From the cell containing the given text, extract its center point as (X, Y) coordinate. 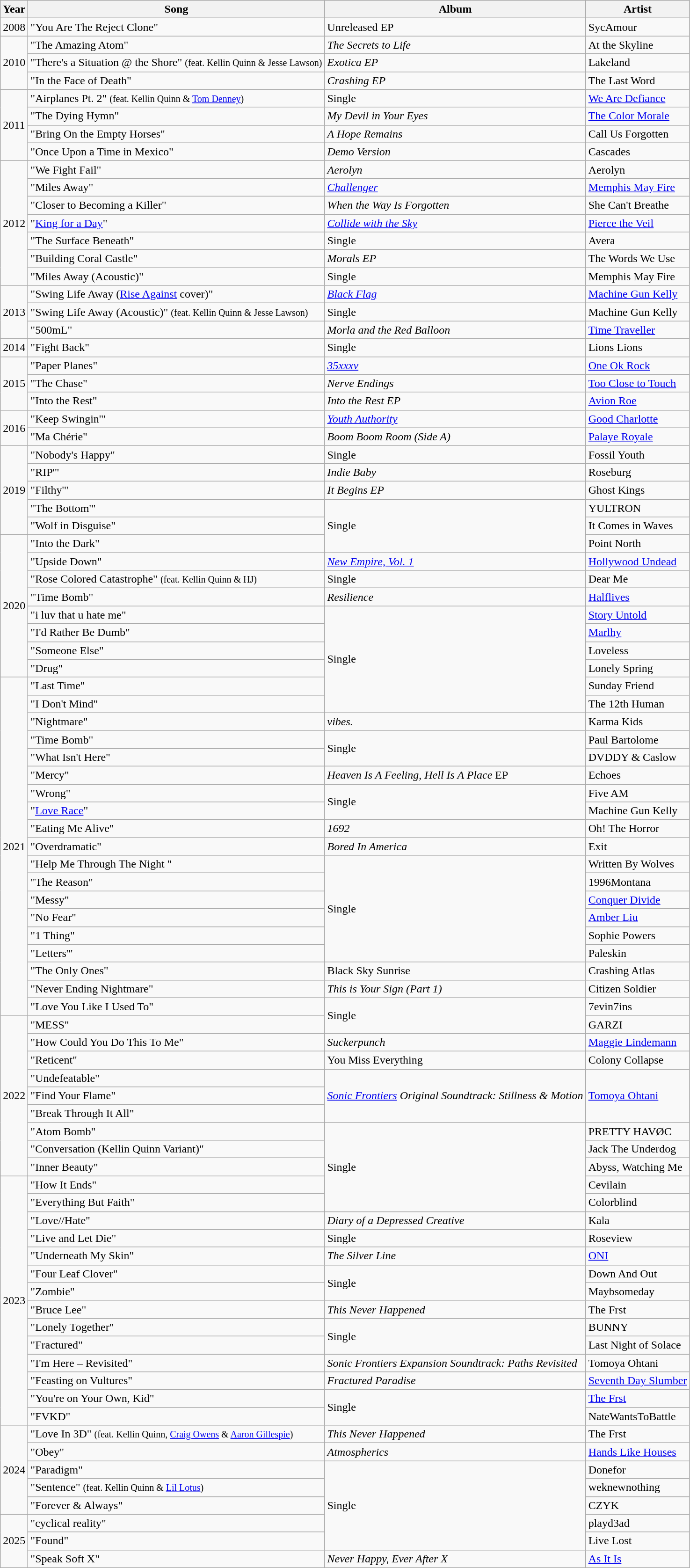
"In the Face of Death" (176, 80)
"Bruce Lee" (176, 1309)
35xxxv (455, 365)
The 12th Human (638, 704)
"Into the Dark" (176, 544)
Written By Wolves (638, 864)
"Inner Beauty" (176, 1167)
Palaye Royale (638, 437)
2019 (14, 490)
"Feasting on Vultures" (176, 1381)
Cevilain (638, 1185)
"Last Time" (176, 686)
The Last Word (638, 80)
Colorblind (638, 1203)
"Messy" (176, 900)
2025 (14, 1541)
Last Night of Solace (638, 1345)
DVDDY & Caslow (638, 757)
CZYK (638, 1505)
Marlhy (638, 633)
Five AM (638, 793)
"Drug" (176, 668)
"The Chase" (176, 383)
"We Fight Fail" (176, 169)
Bored In America (455, 846)
weknewnothing (638, 1488)
playd3ad (638, 1523)
"Everything But Faith" (176, 1203)
Youth Authority (455, 419)
Diary of a Depressed Creative (455, 1220)
"King for a Day" (176, 223)
2024 (14, 1470)
Abyss, Watching Me (638, 1167)
2013 (14, 312)
When the Way Is Forgotten (455, 205)
"Love Race" (176, 811)
"Wrong" (176, 793)
Kala (638, 1220)
Crashing Atlas (638, 971)
"Speak Soft X" (176, 1559)
Maybsomeday (638, 1291)
Oh! The Horror (638, 829)
Exit (638, 846)
It Begins EP (455, 490)
Collide with the Sky (455, 223)
"How It Ends" (176, 1185)
The Secrets to Life (455, 45)
"cyclical reality" (176, 1523)
Resilience (455, 597)
Atmospherics (455, 1452)
You Miss Everything (455, 1060)
Into the Rest EP (455, 401)
"Love You Like I Used To" (176, 1006)
Ghost Kings (638, 490)
2020 (14, 606)
GARZI (638, 1024)
"You're on Your Own, Kid" (176, 1399)
Song (176, 9)
"The Reason" (176, 882)
"Bring On the Empty Horses" (176, 134)
2012 (14, 223)
The Silver Line (455, 1256)
One Ok Rock (638, 365)
PRETTY HAVØC (638, 1131)
Echoes (638, 775)
"Help Me Through The Night " (176, 864)
At the Skyline (638, 45)
1692 (455, 829)
YULTRON (638, 508)
"Ma Chérie" (176, 437)
"Break Through It All" (176, 1114)
The Words We Use (638, 259)
"Closer to Becoming a Killer" (176, 205)
We Are Defiance (638, 98)
Halflives (638, 597)
"Wolf in Disguise" (176, 526)
"Building Coral Castle" (176, 259)
Cascades (638, 152)
Album (455, 9)
Heaven Is A Feeling, Hell Is A Place EP (455, 775)
"Atom Bomb" (176, 1131)
2010 (14, 63)
"Four Leaf Clover" (176, 1274)
Loveless (638, 650)
7evin7ins (638, 1006)
"Live and Let Die" (176, 1238)
Challenger (455, 187)
Morla and the Red Balloon (455, 330)
Paleskin (638, 953)
Black Sky Sunrise (455, 971)
"RIP'" (176, 472)
2008 (14, 27)
Roseburg (638, 472)
"Someone Else" (176, 650)
"I'm Here – Revisited" (176, 1363)
Fractured Paradise (455, 1381)
Citizen Soldier (638, 989)
Sophie Powers (638, 935)
Crashing EP (455, 80)
Pierce the Veil (638, 223)
Boom Boom Room (Side A) (455, 437)
2015 (14, 383)
"Zombie" (176, 1291)
"Airplanes Pt. 2" (feat. Kellin Quinn & Tom Denney) (176, 98)
"The Surface Beneath" (176, 241)
Never Happy, Ever After X (455, 1559)
Karma Kids (638, 722)
"I'd Rather Be Dumb" (176, 633)
"Love//Hate" (176, 1220)
"Found" (176, 1541)
2016 (14, 428)
Jack The Underdog (638, 1149)
Avion Roe (638, 401)
"Forever & Always" (176, 1505)
Donefor (638, 1470)
NateWantsToBattle (638, 1416)
"What Isn't Here" (176, 757)
Seventh Day Slumber (638, 1381)
Nerve Endings (455, 383)
Sunday Friend (638, 686)
vibes. (455, 722)
Lonely Spring (638, 668)
Down And Out (638, 1274)
This is Your Sign (Part 1) (455, 989)
Indie Baby (455, 472)
2014 (14, 348)
"500mL" (176, 330)
Black Flag (455, 294)
"The Bottom'" (176, 508)
Fossil Youth (638, 454)
"Miles Away" (176, 187)
"Reticent" (176, 1060)
"MESS" (176, 1024)
Colony Collapse (638, 1060)
"No Fear" (176, 918)
Sonic Frontiers Expansion Soundtrack: Paths Revisited (455, 1363)
"Sentence" (feat. Kellin Quinn & Lil Lotus) (176, 1488)
"Fight Back" (176, 348)
"Once Upon a Time in Mexico" (176, 152)
Hollywood Undead (638, 562)
"Overdramatic" (176, 846)
A Hope Remains (455, 134)
Artist (638, 9)
BUNNY (638, 1327)
Good Charlotte (638, 419)
Roseview (638, 1238)
"1 Thing" (176, 935)
"The Dying Hymn" (176, 116)
"There's a Situation @ the Shore" (feat. Kellin Quinn & Jesse Lawson) (176, 63)
SycAmour (638, 27)
Call Us Forgotten (638, 134)
2022 (14, 1096)
"Rose Colored Catastrophe" (feat. Kellin Quinn & HJ) (176, 579)
Exotica EP (455, 63)
ONI (638, 1256)
"i luv that u hate me" (176, 615)
The Color Morale (638, 116)
Suckerpunch (455, 1042)
"Upside Down" (176, 562)
"The Amazing Atom" (176, 45)
Unreleased EP (455, 27)
Morals EP (455, 259)
Lions Lions (638, 348)
2011 (14, 125)
"Keep Swingin'" (176, 419)
"You Are The Reject Clone" (176, 27)
"The Only Ones" (176, 971)
1996Montana (638, 882)
Sonic Frontiers Original Soundtrack: Stillness & Motion (455, 1095)
"I Don't Mind" (176, 704)
Conquer Divide (638, 900)
"Miles Away (Acoustic)" (176, 277)
Time Traveller (638, 330)
"Love In 3D" (feat. Kellin Quinn, Craig Owens & Aaron Gillespie) (176, 1434)
"Letters'" (176, 953)
Story Untold (638, 615)
Amber Liu (638, 918)
"Paradigm" (176, 1470)
Too Close to Touch (638, 383)
"Paper Planes" (176, 365)
Demo Version (455, 152)
New Empire, Vol. 1 (455, 562)
2021 (14, 846)
"Nightmare" (176, 722)
It Comes in Waves (638, 526)
Dear Me (638, 579)
"Underneath My Skin" (176, 1256)
"Conversation (Kellin Quinn Variant)" (176, 1149)
"Eating Me Alive" (176, 829)
"Into the Rest" (176, 401)
Point North (638, 544)
Maggie Lindemann (638, 1042)
Year (14, 9)
"Swing Life Away (Rise Against cover)" (176, 294)
"Fractured" (176, 1345)
"Nobody's Happy" (176, 454)
"Find Your Flame" (176, 1096)
My Devil in Your Eyes (455, 116)
"Swing Life Away (Acoustic)" (feat. Kellin Quinn & Jesse Lawson) (176, 312)
As It Is (638, 1559)
Lakeland (638, 63)
"Mercy" (176, 775)
"Undefeatable" (176, 1078)
2023 (14, 1301)
Live Lost (638, 1541)
Hands Like Houses (638, 1452)
"How Could You Do This To Me" (176, 1042)
Paul Bartolome (638, 739)
Avera (638, 241)
"Never Ending Nightmare" (176, 989)
She Can't Breathe (638, 205)
"Filthy'" (176, 490)
"Obey" (176, 1452)
"Lonely Together" (176, 1327)
"FVKD" (176, 1416)
